Capture the cell that displays the provided text and extract its [x, y] central coordinate. 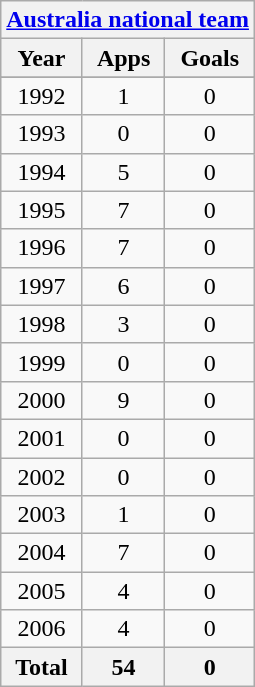
3 [124, 324]
2004 [42, 553]
Goals [210, 58]
54 [124, 667]
1992 [42, 96]
5 [124, 172]
Apps [124, 58]
1994 [42, 172]
Year [42, 58]
1999 [42, 362]
2005 [42, 591]
Australia national team [128, 20]
9 [124, 400]
2003 [42, 515]
Total [42, 667]
2001 [42, 438]
2000 [42, 400]
2002 [42, 477]
1997 [42, 286]
1996 [42, 248]
2006 [42, 629]
1995 [42, 210]
1998 [42, 324]
1993 [42, 134]
6 [124, 286]
